Pinpoint the cell where the given text exists, returning its (x, y) midpoint coordinate. 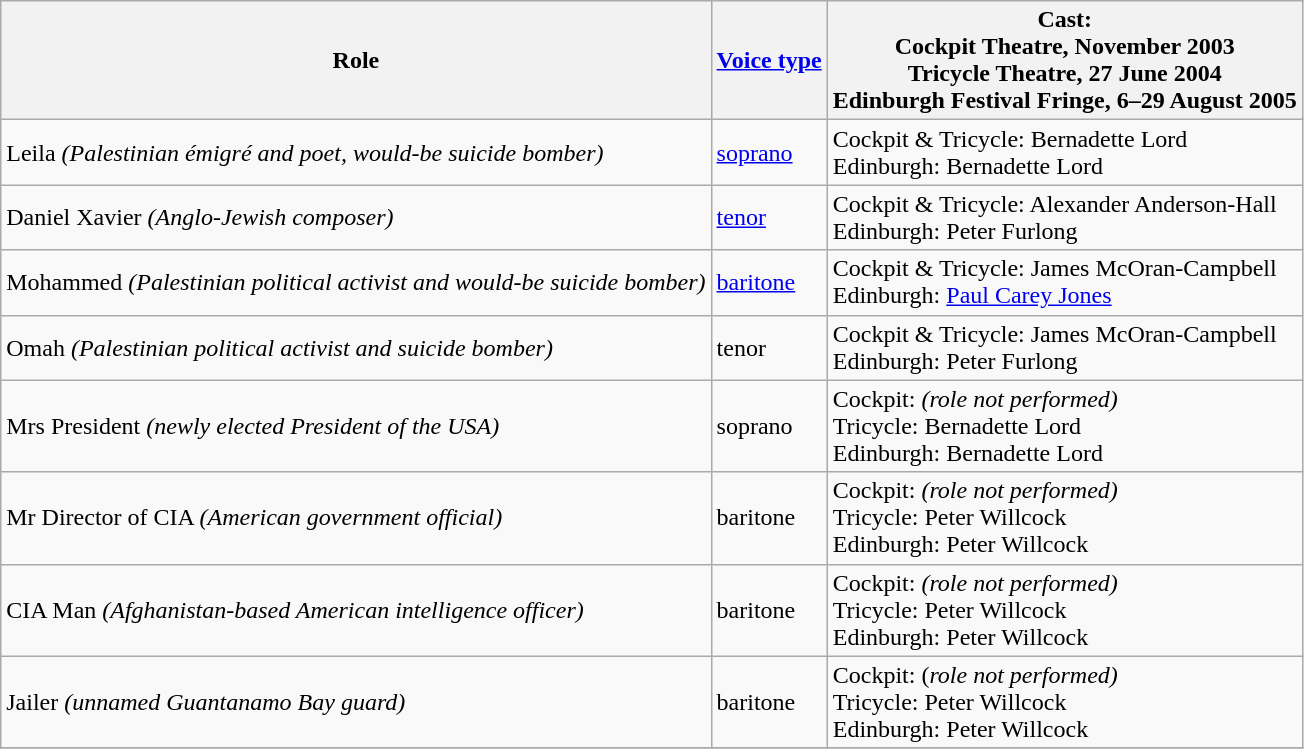
Omah (Palestinian political activist and suicide bomber) (356, 348)
Cockpit & Tricycle: Alexander Anderson-HallEdinburgh: Peter Furlong (1064, 218)
Cockpit & Tricycle: Bernadette LordEdinburgh: Bernadette Lord (1064, 152)
Role (356, 60)
Mr Director of CIA (American government official) (356, 518)
Daniel Xavier (Anglo-Jewish composer) (356, 218)
Mohammed (Palestinian political activist and would-be suicide bomber) (356, 282)
Cast:Cockpit Theatre, November 2003Tricycle Theatre, 27 June 2004Edinburgh Festival Fringe, 6–29 August 2005 (1064, 60)
Cockpit & Tricycle: James McOran-CampbellEdinburgh: Peter Furlong (1064, 348)
Mrs President (newly elected President of the USA) (356, 426)
Jailer (unnamed Guantanamo Bay guard) (356, 702)
Voice type (769, 60)
CIA Man (Afghanistan-based American intelligence officer) (356, 610)
Leila (Palestinian émigré and poet, would-be suicide bomber) (356, 152)
Cockpit & Tricycle: James McOran-CampbellEdinburgh: Paul Carey Jones (1064, 282)
Cockpit: (role not performed)Tricycle: Bernadette LordEdinburgh: Bernadette Lord (1064, 426)
